Return the (X, Y) coordinate for the center point of the cell that contains the specified text.  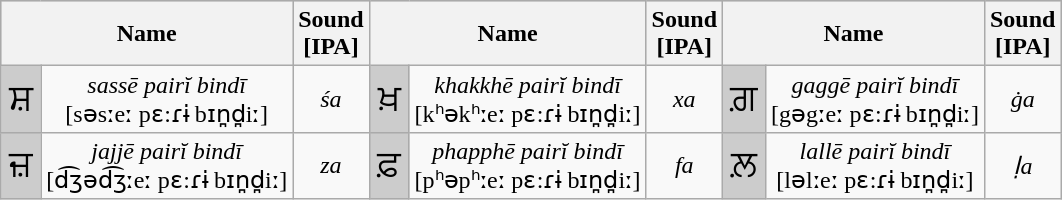
ਫ਼ (389, 166)
ਗ਼ (744, 100)
ਜ਼ (21, 166)
ਖ਼ (389, 100)
jajjē pairĭ bindī[d͡ʒəd͡ʒːeː pɛ:ɾɨ bɪn̪d̪iː] (167, 166)
lallē pairĭ bindī[ləlːeː pɛ:ɾɨ bɪn̪d̪iː] (874, 166)
xa (684, 100)
ġa (1022, 100)
ਸ਼ (21, 100)
sassē pairĭ bindī[səsːeː pɛ:ɾɨ bɪn̪d̪iː] (167, 100)
ਲ਼ (744, 166)
śa (331, 100)
khakkhē pairĭ bindī[kʰəkʰːeː pɛ:ɾɨ bɪn̪d̪iː] (528, 100)
za (331, 166)
ḷa (1022, 166)
gaggē pairĭ bindī[gəgːeː pɛ:ɾɨ bɪn̪d̪iː] (874, 100)
phapphē pairĭ bindī[pʰəpʰːeː pɛ:ɾɨ bɪn̪d̪iː] (528, 166)
fa (684, 166)
